From the cell containing the given text, extract its center point as [x, y] coordinate. 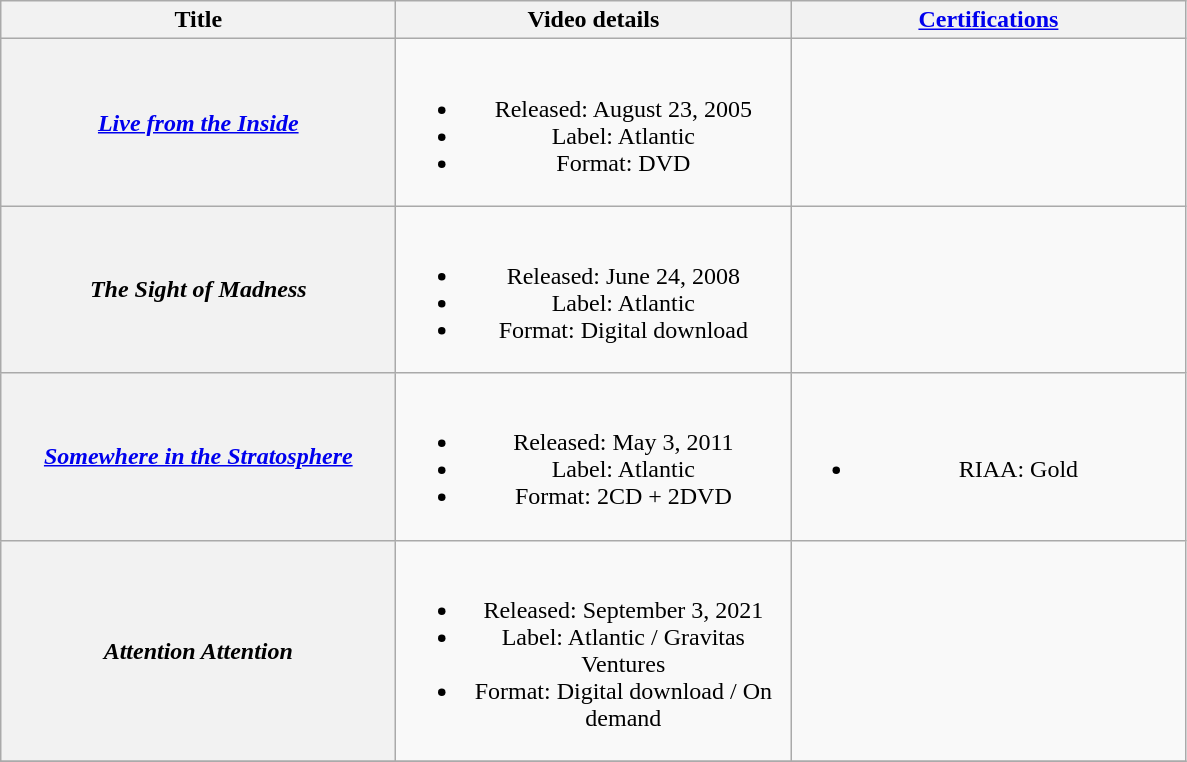
Released: September 3, 2021Label: Atlantic / Gravitas VenturesFormat: Digital download / On demand [594, 650]
The Sight of Madness [198, 290]
Released: August 23, 2005Label: AtlanticFormat: DVD [594, 122]
Released: May 3, 2011Label: AtlanticFormat: 2CD + 2DVD [594, 456]
Live from the Inside [198, 122]
RIAA: Gold [988, 456]
Somewhere in the Stratosphere [198, 456]
Title [198, 20]
Released: June 24, 2008Label: AtlanticFormat: Digital download [594, 290]
Attention Attention [198, 650]
Video details [594, 20]
Certifications [988, 20]
